Extract the (X, Y) coordinate from the center of the cell holding the provided text.  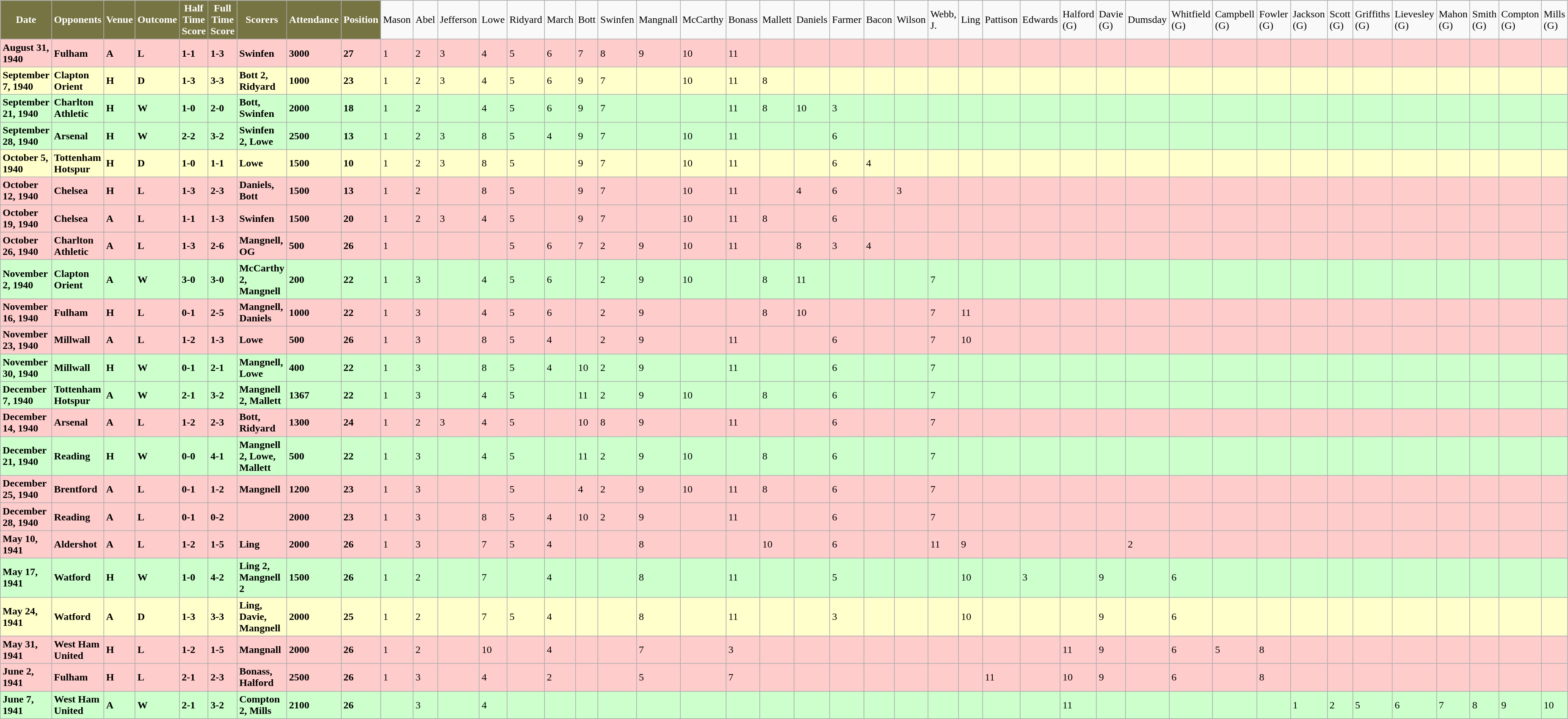
Half Time Score (194, 20)
Dumsday (1147, 20)
November 16, 1940 (26, 312)
Mangnell, Lowe (262, 368)
Daniels (812, 20)
Jefferson (459, 20)
Campbell (G) (1235, 20)
Bott, Swinfen (262, 108)
Bott (587, 20)
Griffiths (G) (1372, 20)
Scott (G) (1340, 20)
Bott 2, Ridyard (262, 80)
Ridyard (526, 20)
October 26, 1940 (26, 246)
June 7, 1941 (26, 705)
December 14, 1940 (26, 423)
McCarthy (703, 20)
Opponents (78, 20)
Ling 2, Mangnell 2 (262, 578)
November 23, 1940 (26, 340)
Mason (397, 20)
Pattison (1001, 20)
25 (361, 617)
Compton 2, Mills (262, 705)
Mills (G) (1554, 20)
1200 (314, 489)
0-2 (223, 517)
October 5, 1940 (26, 163)
2-6 (223, 246)
Farmer (847, 20)
Brentford (78, 489)
Bacon (879, 20)
October 19, 1940 (26, 218)
November 30, 1940 (26, 368)
December 7, 1940 (26, 395)
24 (361, 423)
4-2 (223, 578)
Edwards (1040, 20)
Mangnell 2, Lowe, Mallett (262, 456)
December 28, 1940 (26, 517)
Mangnell, Daniels (262, 312)
March (560, 20)
Wilson (911, 20)
Halford (G) (1079, 20)
Mangnell (262, 489)
Whitfield (G) (1191, 20)
May 31, 1941 (26, 650)
Swinfen 2, Lowe (262, 136)
4-1 (223, 456)
Scorers (262, 20)
May 17, 1941 (26, 578)
18 (361, 108)
Bonass, Halford (262, 678)
October 12, 1940 (26, 191)
Mallett (777, 20)
September 21, 1940 (26, 108)
Bott, Ridyard (262, 423)
November 2, 1940 (26, 279)
Bonass (743, 20)
McCarthy 2, Mangnell (262, 279)
Date (26, 20)
Attendance (314, 20)
3000 (314, 53)
200 (314, 279)
Position (361, 20)
20 (361, 218)
2100 (314, 705)
Davie (G) (1111, 20)
Mangnell, OG (262, 246)
Outcome (157, 20)
Compton (G) (1520, 20)
May 24, 1941 (26, 617)
Webb, J. (943, 20)
September 28, 1940 (26, 136)
June 2, 1941 (26, 678)
400 (314, 368)
2-2 (194, 136)
Fowler (G) (1273, 20)
Ling, Davie, Mangnell (262, 617)
Lievesley (G) (1414, 20)
Full Time Score (223, 20)
September 7, 1940 (26, 80)
Daniels, Bott (262, 191)
27 (361, 53)
Smith (G) (1484, 20)
Venue (119, 20)
Aldershot (78, 545)
Jackson (G) (1309, 20)
2-5 (223, 312)
Abel (425, 20)
May 10, 1941 (26, 545)
1300 (314, 423)
August 31, 1940 (26, 53)
1367 (314, 395)
2-0 (223, 108)
Mangnell 2, Mallett (262, 395)
December 25, 1940 (26, 489)
0-0 (194, 456)
Mahon (G) (1453, 20)
December 21, 1940 (26, 456)
